From the cell containing the given text, extract its center point as [X, Y] coordinate. 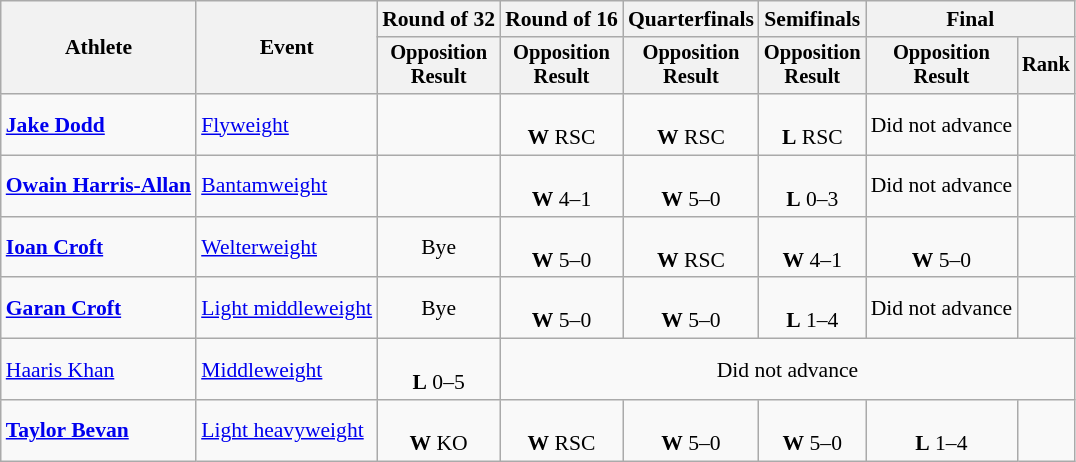
Semifinals [812, 19]
Final [970, 19]
Welterweight [286, 248]
Taylor Bevan [98, 430]
Rank [1046, 66]
Ioan Croft [98, 248]
Jake Dodd [98, 124]
Light middleweight [286, 308]
Round of 32 [438, 19]
W KO [438, 430]
L 0–3 [812, 186]
Owain Harris-Allan [98, 186]
Haaris Khan [98, 370]
Garan Croft [98, 308]
Bantamweight [286, 186]
Round of 16 [562, 19]
Quarterfinals [691, 19]
L RSC [812, 124]
Athlete [98, 48]
Middleweight [286, 370]
Flyweight [286, 124]
L 0–5 [438, 370]
Light heavyweight [286, 430]
Event [286, 48]
